Detect which cell encompasses the target text, then output its (x, y) center coordinate. 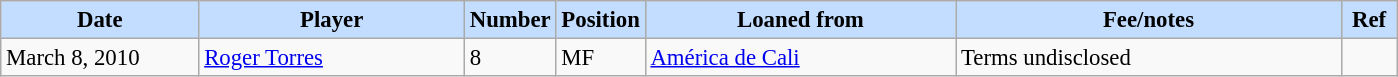
8 (510, 58)
América de Cali (800, 58)
Loaned from (800, 20)
Number (510, 20)
Player (332, 20)
Date (100, 20)
Terms undisclosed (1149, 58)
Fee/notes (1149, 20)
Position (600, 20)
Ref (1369, 20)
MF (600, 58)
Roger Torres (332, 58)
March 8, 2010 (100, 58)
